From the cell containing the given text, extract its center point as [X, Y] coordinate. 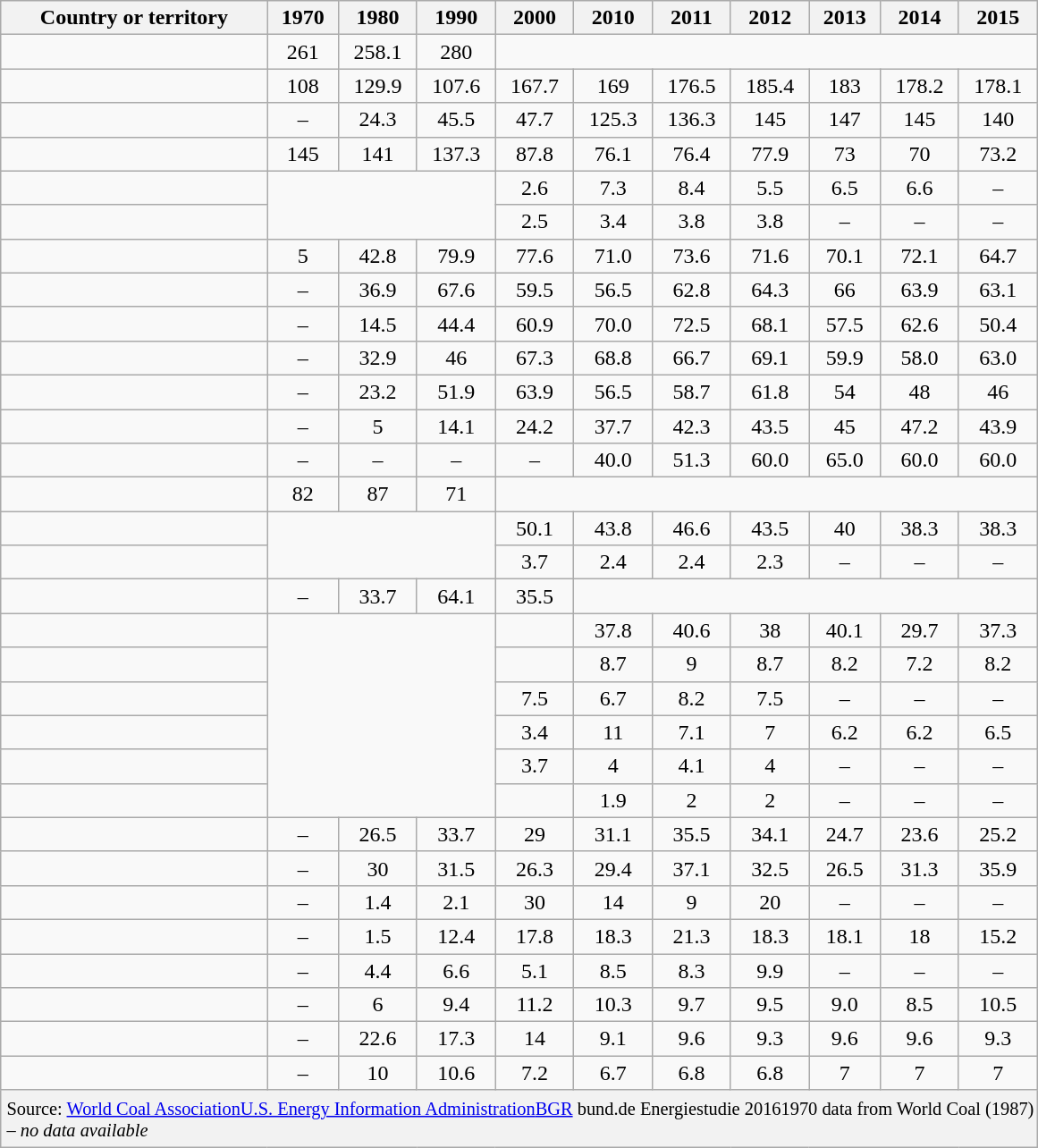
10.3 [613, 1005]
1980 [378, 18]
9.4 [456, 1005]
62.6 [920, 324]
69.1 [770, 358]
5.1 [535, 970]
64.7 [998, 256]
23.2 [378, 392]
37.1 [692, 868]
67.6 [456, 290]
26.3 [535, 868]
141 [378, 154]
31.5 [456, 868]
11 [613, 732]
2013 [845, 18]
51.9 [456, 392]
25.2 [998, 834]
71.0 [613, 256]
108 [303, 86]
9.9 [770, 970]
72.1 [920, 256]
125.3 [613, 120]
71 [456, 494]
2.3 [770, 562]
4.1 [692, 766]
10.6 [456, 1073]
71.6 [770, 256]
45 [845, 426]
64.3 [770, 290]
24.2 [535, 426]
68.8 [613, 358]
82 [303, 494]
136.3 [692, 120]
31.3 [920, 868]
18.1 [845, 936]
73 [845, 154]
8.4 [692, 188]
24.3 [378, 120]
1.9 [613, 800]
43.8 [613, 528]
73.2 [998, 154]
46.6 [692, 528]
51.3 [692, 460]
40 [845, 528]
47.2 [920, 426]
70.1 [845, 256]
129.9 [378, 86]
4.4 [378, 970]
1990 [456, 18]
9.5 [770, 1005]
48 [920, 392]
72.5 [692, 324]
59.5 [535, 290]
9.7 [692, 1005]
2015 [998, 18]
2010 [613, 18]
45.5 [456, 120]
29 [535, 834]
76.4 [692, 154]
9.0 [845, 1005]
29.7 [920, 630]
44.4 [456, 324]
Source: World Coal AssociationU.S. Energy Information AdministrationBGR bund.de Energiestudie 20161970 data from World Coal (1987)– no data available [519, 1118]
258.1 [378, 52]
42.8 [378, 256]
73.6 [692, 256]
77.9 [770, 154]
18 [920, 936]
185.4 [770, 86]
1970 [303, 18]
35.9 [998, 868]
42.3 [692, 426]
32.9 [378, 358]
2014 [920, 18]
178.2 [920, 86]
58.0 [920, 358]
31.1 [613, 834]
64.1 [456, 596]
50.4 [998, 324]
40.1 [845, 630]
59.9 [845, 358]
40.0 [613, 460]
68.1 [770, 324]
2.6 [535, 188]
169 [613, 86]
20 [770, 902]
8.3 [692, 970]
63.0 [998, 358]
58.7 [692, 392]
32.5 [770, 868]
183 [845, 86]
7.1 [692, 732]
37.7 [613, 426]
23.6 [920, 834]
176.5 [692, 86]
40.6 [692, 630]
87 [378, 494]
7.3 [613, 188]
137.3 [456, 154]
17.8 [535, 936]
Country or territory [134, 18]
76.1 [613, 154]
79.9 [456, 256]
47.7 [535, 120]
9.1 [613, 1039]
14.1 [456, 426]
15.2 [998, 936]
11.2 [535, 1005]
54 [845, 392]
37.8 [613, 630]
77.6 [535, 256]
87.8 [535, 154]
10 [378, 1073]
21.3 [692, 936]
261 [303, 52]
280 [456, 52]
140 [998, 120]
62.8 [692, 290]
2011 [692, 18]
61.8 [770, 392]
34.1 [770, 834]
60.9 [535, 324]
1.4 [378, 902]
22.6 [378, 1039]
147 [845, 120]
107.6 [456, 86]
167.7 [535, 86]
57.5 [845, 324]
24.7 [845, 834]
6 [378, 1005]
178.1 [998, 86]
2012 [770, 18]
29.4 [613, 868]
36.9 [378, 290]
66 [845, 290]
2000 [535, 18]
12.4 [456, 936]
17.3 [456, 1039]
10.5 [998, 1005]
1.5 [378, 936]
2.1 [456, 902]
43.9 [998, 426]
67.3 [535, 358]
5.5 [770, 188]
70 [920, 154]
14.5 [378, 324]
63.1 [998, 290]
65.0 [845, 460]
2.5 [535, 222]
50.1 [535, 528]
66.7 [692, 358]
37.3 [998, 630]
38 [770, 630]
70.0 [613, 324]
